Return [x, y] of the center of cell containing provided text 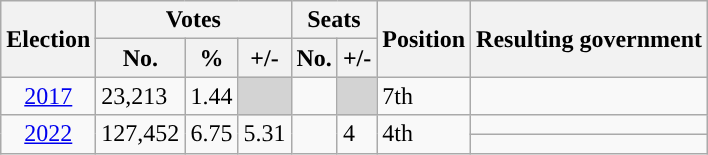
Position [424, 39]
7th [424, 96]
% [212, 58]
Election [48, 39]
2022 [48, 134]
4th [424, 134]
5.31 [264, 134]
6.75 [212, 134]
1.44 [212, 96]
Votes [194, 20]
2017 [48, 96]
127,452 [140, 134]
Seats [334, 20]
4 [356, 134]
23,213 [140, 96]
Resulting government [590, 39]
